Output the [x, y] coordinate of the center of the cell containing the given text.  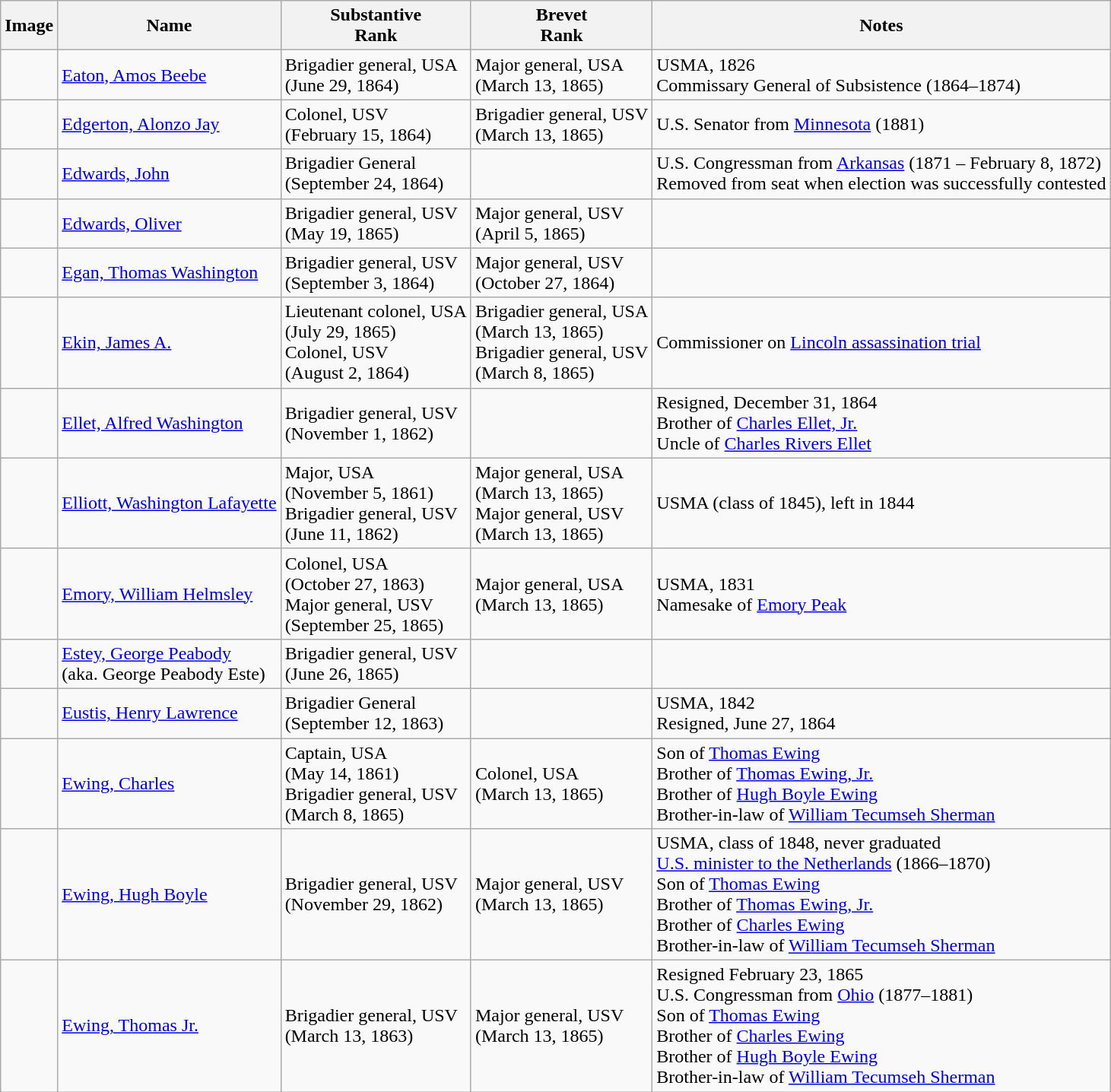
Brigadier general, USV(November 29, 1862) [376, 894]
USMA (class of 1845), left in 1844 [881, 503]
Egan, Thomas Washington [169, 272]
Major general, USV(October 27, 1864) [561, 272]
Eustis, Henry Lawrence [169, 713]
Edwards, John [169, 173]
Major general, USV(April 5, 1865) [561, 224]
Emory, William Helmsley [169, 593]
Brigadier General(September 24, 1864) [376, 173]
Resigned, December 31, 1864Brother of Charles Ellet, Jr.Uncle of Charles Rivers Ellet [881, 423]
Image [29, 26]
Ellet, Alfred Washington [169, 423]
Ewing, Thomas Jr. [169, 1027]
Brigadier general, USV(June 26, 1865) [376, 663]
Elliott, Washington Lafayette [169, 503]
BrevetRank [561, 26]
Brigadier general, USA(March 13, 1865)Brigadier general, USV(March 8, 1865) [561, 342]
Brigadier General(September 12, 1863) [376, 713]
Colonel, USA(October 27, 1863)Major general, USV(September 25, 1865) [376, 593]
Eaton, Amos Beebe [169, 75]
Notes [881, 26]
USMA, 1842Resigned, June 27, 1864 [881, 713]
U.S. Senator from Minnesota (1881) [881, 125]
Ewing, Charles [169, 783]
Major general, USA(March 13, 1865)Major general, USV(March 13, 1865) [561, 503]
Ewing, Hugh Boyle [169, 894]
Estey, George Peabody(aka. George Peabody Este) [169, 663]
SubstantiveRank [376, 26]
Colonel, USA(March 13, 1865) [561, 783]
Son of Thomas EwingBrother of Thomas Ewing, Jr.Brother of Hugh Boyle EwingBrother-in-law of William Tecumseh Sherman [881, 783]
Commissioner on Lincoln assassination trial [881, 342]
Brigadier general, USA(June 29, 1864) [376, 75]
Captain, USA(May 14, 1861)Brigadier general, USV(March 8, 1865) [376, 783]
Ekin, James A. [169, 342]
Major, USA(November 5, 1861)Brigadier general, USV(June 11, 1862) [376, 503]
Brigadier general, USV(September 3, 1864) [376, 272]
Brigadier general, USV(May 19, 1865) [376, 224]
U.S. Congressman from Arkansas (1871 – February 8, 1872)Removed from seat when election was successfully contested [881, 173]
Lieutenant colonel, USA(July 29, 1865)Colonel, USV(August 2, 1864) [376, 342]
USMA, 1831Namesake of Emory Peak [881, 593]
Brigadier general, USV(November 1, 1862) [376, 423]
Brigadier general, USV(March 13, 1865) [561, 125]
Colonel, USV(February 15, 1864) [376, 125]
Edwards, Oliver [169, 224]
Brigadier general, USV(March 13, 1863) [376, 1027]
USMA, 1826Commissary General of Subsistence (1864–1874) [881, 75]
Edgerton, Alonzo Jay [169, 125]
Name [169, 26]
